Scan for the cell matching the given text and deliver its (X, Y) coordinate at center. 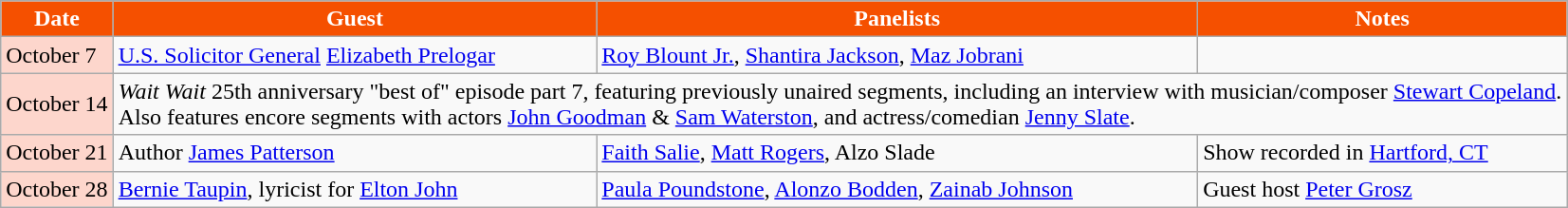
Guest (355, 19)
Guest host Peter Grosz (1383, 189)
October 14 (57, 104)
Roy Blount Jr., Shantira Jackson, Maz Jobrani (897, 55)
Date (57, 19)
Notes (1383, 19)
October 7 (57, 55)
Author James Patterson (355, 153)
Bernie Taupin, lyricist for Elton John (355, 189)
Paula Poundstone, Alonzo Bodden, Zainab Johnson (897, 189)
October 28 (57, 189)
U.S. Solicitor General Elizabeth Prelogar (355, 55)
Panelists (897, 19)
Faith Salie, Matt Rogers, Alzo Slade (897, 153)
October 21 (57, 153)
Show recorded in Hartford, CT (1383, 153)
